Provide the [x, y] coordinate of the cell's center where the given text is located.  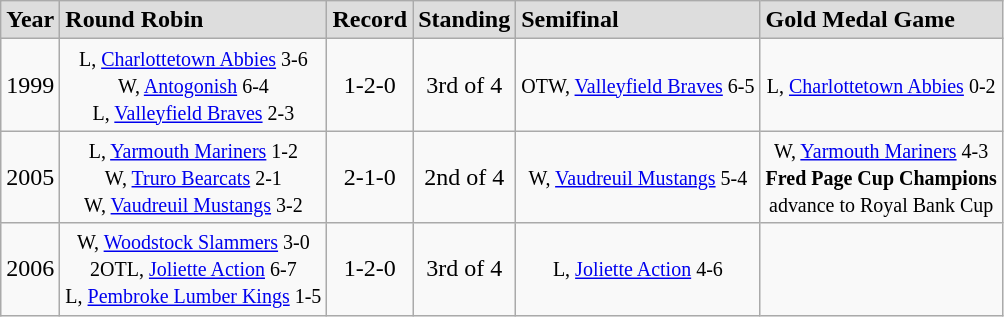
Gold Medal Game [881, 20]
2005 [30, 177]
L, Charlottetown Abbies 3-6W, Antogonish 6-4L, Valleyfield Braves 2-3 [194, 85]
2-1-0 [370, 177]
W, Vaudreuil Mustangs 5-4 [638, 177]
Semifinal [638, 20]
2006 [30, 269]
L, Yarmouth Mariners 1-2W, Truro Bearcats 2-1W, Vaudreuil Mustangs 3-2 [194, 177]
Round Robin [194, 20]
2nd of 4 [464, 177]
1999 [30, 85]
L, Charlottetown Abbies 0-2 [881, 85]
OTW, Valleyfield Braves 6-5 [638, 85]
L, Joliette Action 4-6 [638, 269]
Record [370, 20]
Year [30, 20]
Standing [464, 20]
W, Woodstock Slammers 3-02OTL, Joliette Action 6-7L, Pembroke Lumber Kings 1-5 [194, 269]
W, Yarmouth Mariners 4-3Fred Page Cup Champions advance to Royal Bank Cup [881, 177]
